Detect which cell encompasses the target text, then output its (x, y) center coordinate. 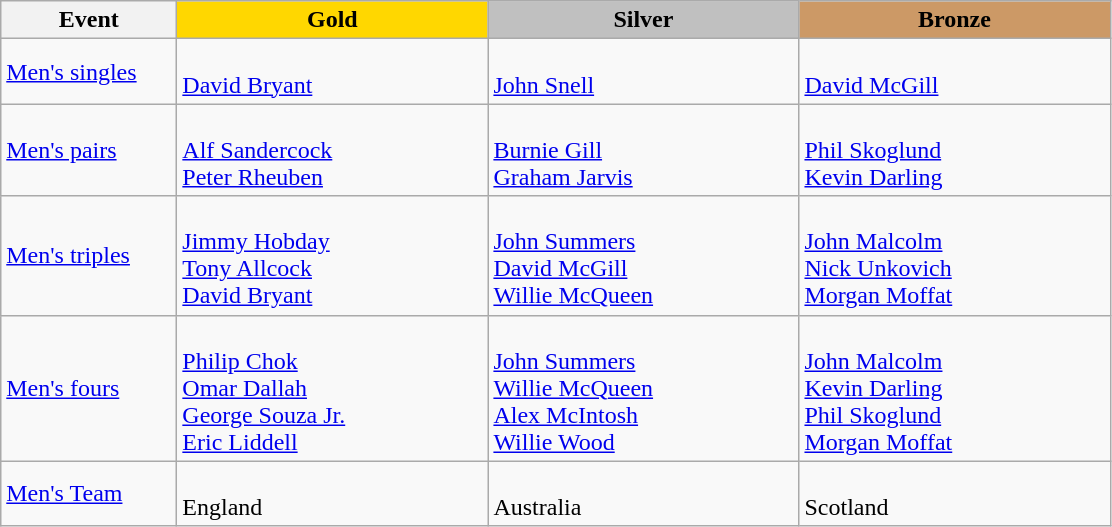
Australia (644, 494)
Bronze (954, 20)
Men's pairs (89, 150)
Philip Chok Omar Dallah George Souza Jr. Eric Liddell (332, 388)
David Bryant (332, 72)
Men's Team (89, 494)
Men's fours (89, 388)
Burnie Gill Graham Jarvis (644, 150)
Men's singles (89, 72)
Men's triples (89, 256)
John Malcolm Kevin Darling Phil Skoglund Morgan Moffat (954, 388)
Silver (644, 20)
Gold (332, 20)
Jimmy Hobday Tony Allcock David Bryant (332, 256)
John Summers Willie McQueen Alex McIntosh Willie Wood (644, 388)
Scotland (954, 494)
Alf Sandercock Peter Rheuben (332, 150)
Event (89, 20)
Phil Skoglund Kevin Darling (954, 150)
John Snell (644, 72)
John Summers David McGill Willie McQueen (644, 256)
David McGill (954, 72)
John Malcolm Nick Unkovich Morgan Moffat (954, 256)
England (332, 494)
